Return the [X, Y] coordinate for the center point of the cell that contains the specified text.  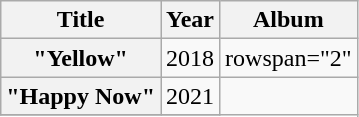
rowspan="2" [289, 58]
"Yellow" [81, 58]
2021 [190, 96]
2018 [190, 58]
Year [190, 20]
Album [289, 20]
Title [81, 20]
"Happy Now" [81, 96]
